Find where the given text appears and provide that cell's center as (X, Y) coordinate. 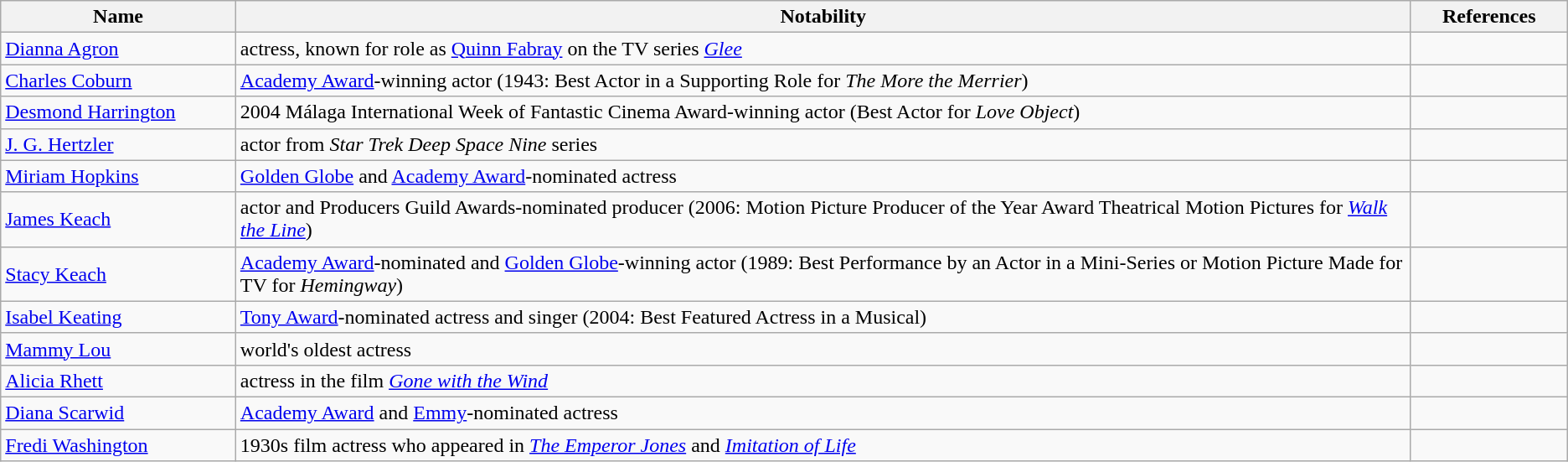
Dianna Agron (119, 49)
Stacy Keach (119, 273)
actress in the film Gone with the Wind (823, 381)
Alicia Rhett (119, 381)
Desmond Harrington (119, 112)
Charles Coburn (119, 80)
J. G. Hertzler (119, 144)
References (1489, 17)
actor and Producers Guild Awards-nominated producer (2006: Motion Picture Producer of the Year Award Theatrical Motion Pictures for Walk the Line) (823, 220)
Mammy Lou (119, 349)
James Keach (119, 220)
Academy Award and Emmy-nominated actress (823, 413)
world's oldest actress (823, 349)
Academy Award-winning actor (1943: Best Actor in a Supporting Role for The More the Merrier) (823, 80)
Golden Globe and Academy Award-nominated actress (823, 176)
Fredi Washington (119, 445)
2004 Málaga International Week of Fantastic Cinema Award-winning actor (Best Actor for Love Object) (823, 112)
Name (119, 17)
actress, known for role as Quinn Fabray on the TV series Glee (823, 49)
1930s film actress who appeared in The Emperor Jones and Imitation of Life (823, 445)
actor from Star Trek Deep Space Nine series (823, 144)
Notability (823, 17)
Isabel Keating (119, 317)
Tony Award-nominated actress and singer (2004: Best Featured Actress in a Musical) (823, 317)
Miriam Hopkins (119, 176)
Diana Scarwid (119, 413)
